Search for the cell housing the specified text and yield its [x, y] center coordinate. 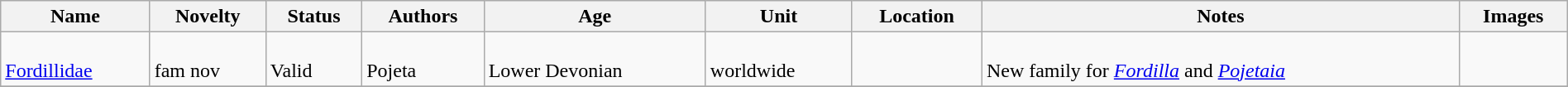
Status [313, 17]
Pojeta [423, 60]
Novelty [208, 17]
Unit [778, 17]
Valid [313, 60]
Fordillidae [75, 60]
Location [917, 17]
fam nov [208, 60]
Lower Devonian [595, 60]
Authors [423, 17]
Age [595, 17]
New family for Fordilla and Pojetaia [1221, 60]
Name [75, 17]
worldwide [778, 60]
Notes [1221, 17]
Images [1513, 17]
